Provide the (X, Y) coordinate of the cell's center where the given text is located.  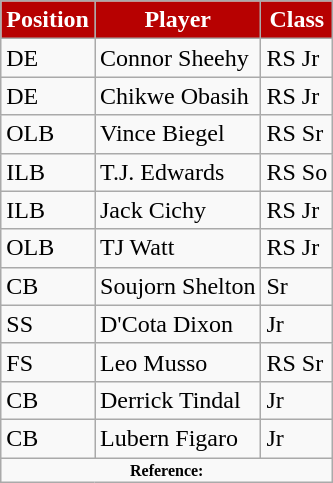
Chikwe Obasih (177, 96)
Soujorn Shelton (177, 286)
RS So (297, 172)
FS (48, 362)
Class (297, 20)
Player (177, 20)
Vince Biegel (177, 134)
Jack Cichy (177, 210)
TJ Watt (177, 248)
SS (48, 324)
Lubern Figaro (177, 438)
Derrick Tindal (177, 400)
Leo Musso (177, 362)
T.J. Edwards (177, 172)
Reference: (167, 470)
Sr (297, 286)
D'Cota Dixon (177, 324)
Connor Sheehy (177, 58)
Position (48, 20)
